Identify which cell holds the provided text, then report its [x, y] central coordinate. 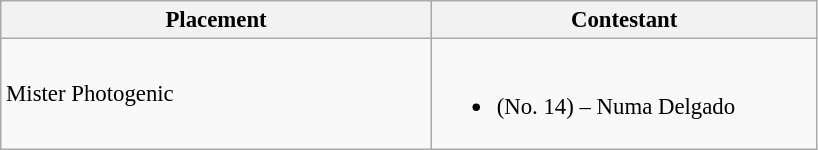
Mister Photogenic [216, 94]
(No. 14) – Numa Delgado [624, 94]
Contestant [624, 20]
Placement [216, 20]
